From the cell containing the given text, extract its center point as [X, Y] coordinate. 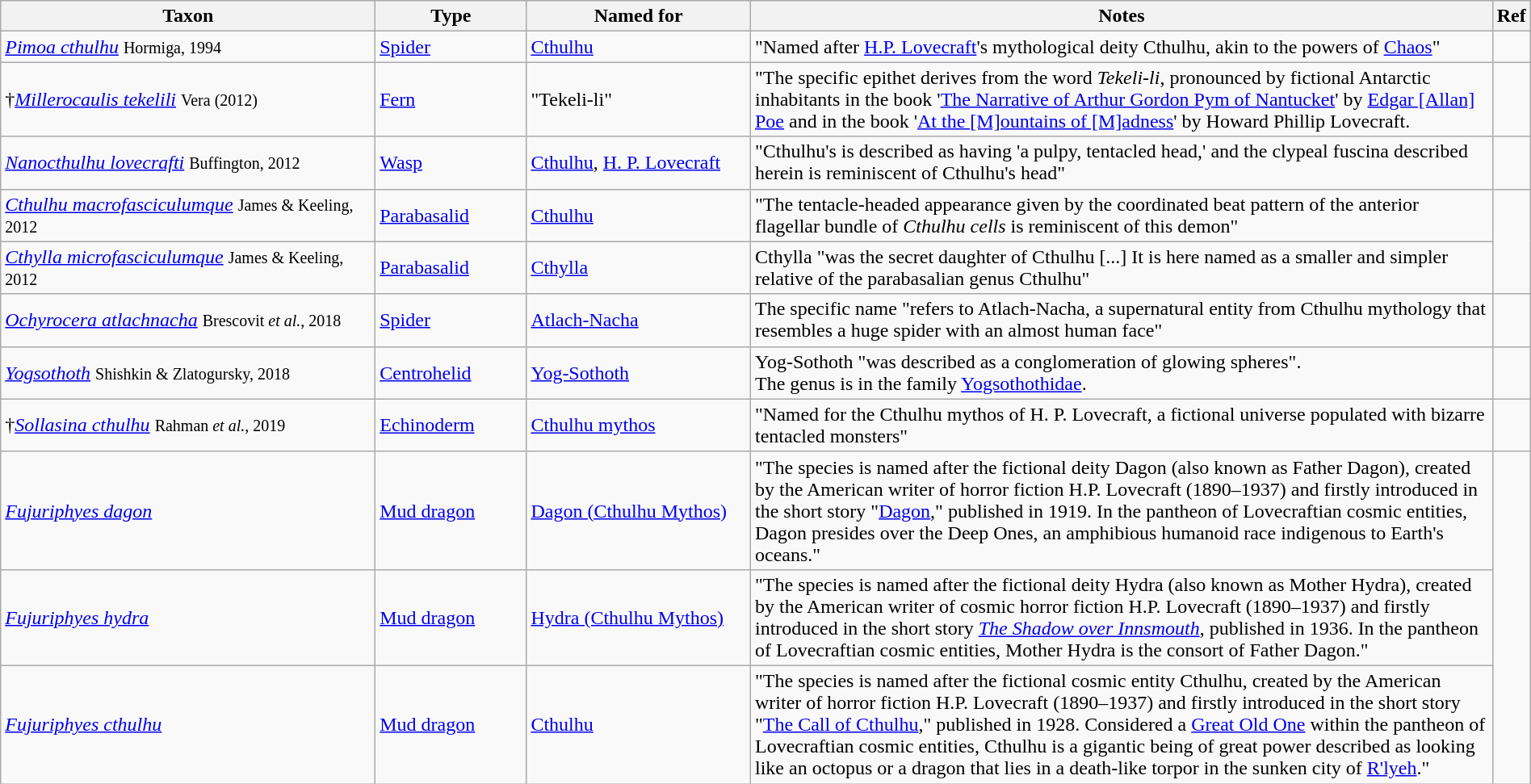
Cthulhu, H. P. Lovecraft [639, 163]
Ochyrocera atlachnacha Brescovit et al., 2018 [188, 320]
Yogsothoth Shishkin & Zlatogursky, 2018 [188, 373]
Named for [639, 16]
Yog-Sothoth "was described as a conglomeration of glowing spheres".The genus is in the family Yogsothothidae. [1121, 373]
Centrohelid [451, 373]
Cthulhu mythos [639, 425]
†Sollasina cthulhu Rahman et al., 2019 [188, 425]
"Cthulhu's is described as having 'a pulpy, tentacled head,' and the clypeal fuscina described herein is reminiscent of Cthulhu's head" [1121, 163]
†Millerocaulis tekelili Vera (2012) [188, 99]
Ref [1512, 16]
Echinoderm [451, 425]
Wasp [451, 163]
Fern [451, 99]
Yog-Sothoth [639, 373]
Hydra (Cthulhu Mythos) [639, 617]
Nanocthulhu lovecrafti Buffington, 2012 [188, 163]
Dagon (Cthulhu Mythos) [639, 510]
"The tentacle-headed appearance given by the coordinated beat pattern of the anterior flagellar bundle of Cthulhu cells is reminiscent of this demon" [1121, 215]
Notes [1121, 16]
Taxon [188, 16]
"Named for the Cthulhu mythos of H. P. Lovecraft, a fictional universe populated with bizarre tentacled monsters" [1121, 425]
Fujuriphyes hydra [188, 617]
"Tekeli-li" [639, 99]
Cthylla microfasciculumque James & Keeling, 2012 [188, 268]
Cthylla "was the secret daughter of Cthulhu [...] It is here named as a smaller and simpler relative of the parabasalian genus Cthulhu" [1121, 268]
The specific name "refers to Atlach-Nacha, a supernatural entity from Cthulhu mythology that resembles a huge spider with an almost human face" [1121, 320]
Pimoa cthulhu Hormiga, 1994 [188, 47]
Fujuriphyes cthulhu [188, 724]
Type [451, 16]
Cthylla [639, 268]
Fujuriphyes dagon [188, 510]
"Named after H.P. Lovecraft's mythological deity Cthulhu, akin to the powers of Chaos" [1121, 47]
Cthulhu macrofasciculumque James & Keeling, 2012 [188, 215]
Atlach-Nacha [639, 320]
